Capture the cell that displays the provided text and extract its [X, Y] central coordinate. 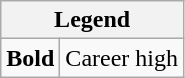
Bold [30, 58]
Legend [92, 20]
Career high [122, 58]
